Extract the (x, y) coordinate from the center of the cell holding the provided text.  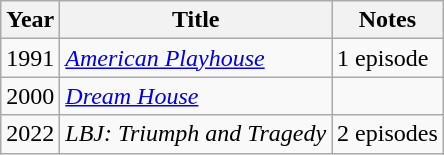
2 episodes (388, 134)
2000 (30, 96)
LBJ: Triumph and Tragedy (196, 134)
Title (196, 20)
1 episode (388, 58)
2022 (30, 134)
Notes (388, 20)
American Playhouse (196, 58)
Dream House (196, 96)
Year (30, 20)
1991 (30, 58)
